Determine the (X, Y) coordinate at the center of the cell enclosing the given text.  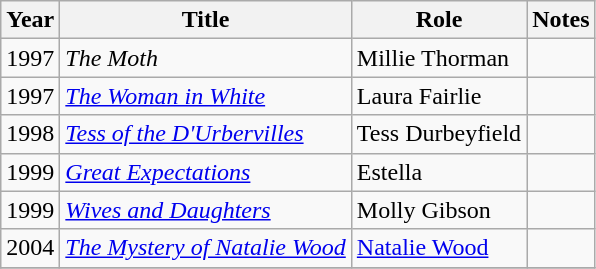
Natalie Wood (438, 248)
Tess Durbeyfield (438, 134)
The Woman in White (206, 96)
The Mystery of Natalie Wood (206, 248)
1998 (30, 134)
Year (30, 20)
Great Expectations (206, 172)
Molly Gibson (438, 210)
Title (206, 20)
2004 (30, 248)
Estella (438, 172)
Wives and Daughters (206, 210)
Tess of the D'Urbervilles (206, 134)
Notes (561, 20)
Laura Fairlie (438, 96)
The Moth (206, 58)
Role (438, 20)
Millie Thorman (438, 58)
